Provide the (x, y) coordinate of the cell's center where the given text is located.  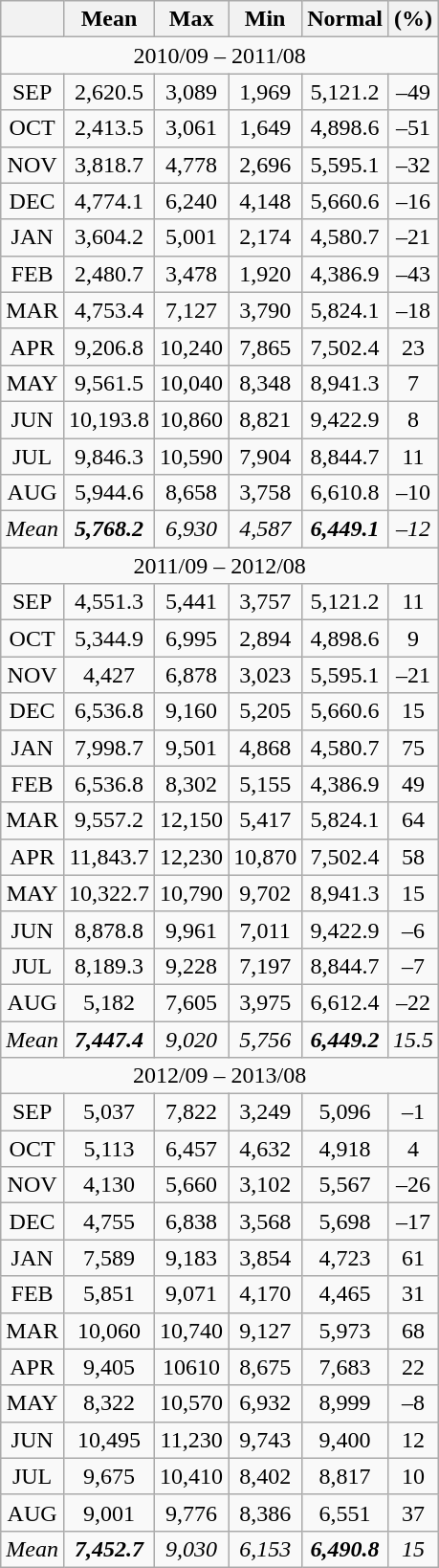
2,696 (266, 165)
68 (413, 1331)
2,413.5 (109, 128)
7 (413, 383)
22 (413, 1367)
7,822 (191, 1112)
3,089 (191, 92)
5,113 (109, 1149)
5,768.2 (109, 529)
5,660 (191, 1185)
7,197 (266, 966)
6,878 (191, 675)
4,868 (266, 748)
9,228 (191, 966)
6,932 (266, 1403)
10,570 (191, 1403)
7,998.7 (109, 748)
3,604.2 (109, 237)
10,860 (191, 419)
10,590 (191, 457)
7,452.7 (109, 1549)
10,322.7 (109, 893)
4,632 (266, 1149)
4,587 (266, 529)
15.5 (413, 1039)
Max (191, 19)
9,561.5 (109, 383)
5,441 (191, 602)
3,758 (266, 493)
23 (413, 347)
8,402 (266, 1476)
2,480.7 (109, 274)
3,790 (266, 310)
1,920 (266, 274)
6,610.8 (345, 493)
Normal (345, 19)
–22 (413, 1002)
8,821 (266, 419)
–43 (413, 274)
31 (413, 1294)
5,944.6 (109, 493)
4,551.3 (109, 602)
6,995 (191, 638)
5,001 (191, 237)
9,127 (266, 1331)
9,020 (191, 1039)
5,698 (345, 1221)
9,702 (266, 893)
6,240 (191, 201)
5,037 (109, 1112)
9,071 (191, 1294)
5,096 (345, 1112)
4,427 (109, 675)
64 (413, 820)
6,551 (345, 1512)
–51 (413, 128)
5,851 (109, 1294)
8,658 (191, 493)
–17 (413, 1221)
10,790 (191, 893)
75 (413, 748)
8,302 (191, 784)
5,155 (266, 784)
–1 (413, 1112)
8,999 (345, 1403)
9,160 (191, 711)
3,568 (266, 1221)
9,501 (191, 748)
–6 (413, 930)
–16 (413, 201)
5,205 (266, 711)
8,817 (345, 1476)
9,776 (191, 1512)
–32 (413, 165)
9,400 (345, 1440)
(%) (413, 19)
4,778 (191, 165)
4,918 (345, 1149)
3,023 (266, 675)
7,589 (109, 1258)
–26 (413, 1185)
5,756 (266, 1039)
8,878.8 (109, 930)
4 (413, 1149)
10 (413, 1476)
37 (413, 1512)
1,969 (266, 92)
2,894 (266, 638)
4,723 (345, 1258)
6,612.4 (345, 1002)
4,755 (109, 1221)
12 (413, 1440)
11,843.7 (109, 857)
5,344.9 (109, 638)
58 (413, 857)
5,567 (345, 1185)
6,930 (191, 529)
3,818.7 (109, 165)
5,973 (345, 1331)
12,150 (191, 820)
10,240 (191, 347)
3,249 (266, 1112)
5,182 (109, 1002)
–7 (413, 966)
3,854 (266, 1258)
3,975 (266, 1002)
9,846.3 (109, 457)
9,743 (266, 1440)
4,753.4 (109, 310)
2011/09 – 2012/08 (220, 566)
3,757 (266, 602)
3,478 (191, 274)
9,183 (191, 1258)
9,405 (109, 1367)
10,040 (191, 383)
2,620.5 (109, 92)
12,230 (191, 857)
7,904 (266, 457)
2010/09 – 2011/08 (220, 56)
49 (413, 784)
–12 (413, 529)
8,675 (266, 1367)
7,127 (191, 310)
8,386 (266, 1512)
10,193.8 (109, 419)
6,449.1 (345, 529)
7,605 (191, 1002)
8 (413, 419)
6,449.2 (345, 1039)
–8 (413, 1403)
9,557.2 (109, 820)
7,011 (266, 930)
7,447.4 (109, 1039)
2,174 (266, 237)
8,189.3 (109, 966)
4,148 (266, 201)
–49 (413, 92)
4,774.1 (109, 201)
4,170 (266, 1294)
6,457 (191, 1149)
8,348 (266, 383)
9,001 (109, 1512)
3,061 (191, 128)
–18 (413, 310)
6,838 (191, 1221)
5,417 (266, 820)
7,865 (266, 347)
9 (413, 638)
6,490.8 (345, 1549)
10,740 (191, 1331)
8,322 (109, 1403)
9,206.8 (109, 347)
6,153 (266, 1549)
4,130 (109, 1185)
2012/09 – 2013/08 (220, 1076)
11,230 (191, 1440)
10610 (191, 1367)
9,030 (191, 1549)
10,495 (109, 1440)
4,465 (345, 1294)
3,102 (266, 1185)
10,410 (191, 1476)
Min (266, 19)
9,675 (109, 1476)
1,649 (266, 128)
10,870 (266, 857)
10,060 (109, 1331)
61 (413, 1258)
9,961 (191, 930)
–10 (413, 493)
7,683 (345, 1367)
